For the text-containing cell, return its midpoint in [X, Y] coordinate format. 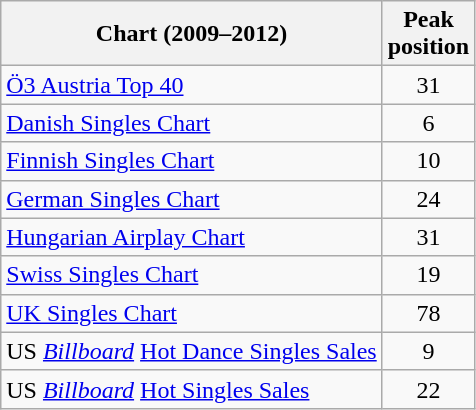
24 [428, 199]
6 [428, 123]
Hungarian Airplay Chart [192, 237]
19 [428, 275]
Finnish Singles Chart [192, 161]
Danish Singles Chart [192, 123]
Ö3 Austria Top 40 [192, 85]
Swiss Singles Chart [192, 275]
German Singles Chart [192, 199]
9 [428, 351]
78 [428, 313]
Peakposition [428, 34]
10 [428, 161]
UK Singles Chart [192, 313]
22 [428, 389]
Chart (2009–2012) [192, 34]
US Billboard Hot Dance Singles Sales [192, 351]
US Billboard Hot Singles Sales [192, 389]
